Extract the [x, y] coordinate from the center of the cell holding the provided text.  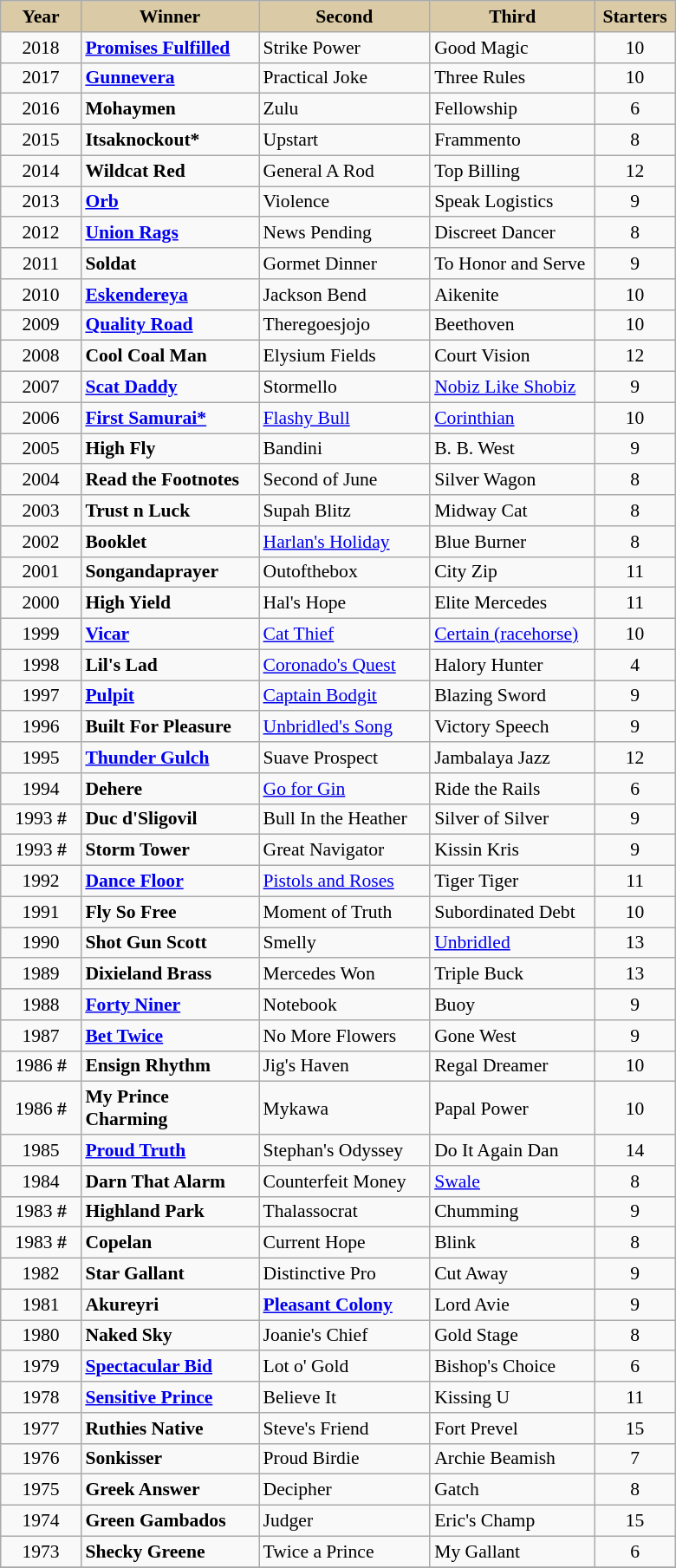
1973 [42, 1552]
Strike Power [344, 48]
Blazing Sword [512, 696]
Pleasant Colony [344, 1304]
Nobiz Like Shobiz [512, 387]
Dixieland Brass [170, 974]
Corinthian [512, 418]
Halory Hunter [512, 665]
Shot Gun Scott [170, 943]
1975 [42, 1490]
7 [634, 1459]
Cool Coal Man [170, 356]
2017 [42, 78]
Silver of Silver [512, 819]
1991 [42, 912]
Soldat [170, 264]
2015 [42, 140]
1977 [42, 1428]
Duc d'Sligovil [170, 819]
1981 [42, 1304]
Victory Speech [512, 727]
Captain Bodgit [344, 696]
Winner [170, 16]
High Fly [170, 449]
1979 [42, 1367]
Counterfeit Money [344, 1181]
1988 [42, 1005]
Frammento [512, 140]
Gatch [512, 1490]
Twice a Prince [344, 1552]
Discreet Dancer [512, 233]
Midway Cat [512, 511]
Hal's Hope [344, 603]
Cat Thief [344, 634]
Greek Answer [170, 1490]
Lord Avie [512, 1304]
2005 [42, 449]
Dance Floor [170, 882]
Mercedes Won [344, 974]
Current Hope [344, 1243]
Bet Twice [170, 1036]
Akureyri [170, 1304]
2000 [42, 603]
Beethoven [512, 325]
Steve's Friend [344, 1428]
Jambalaya Jazz [512, 758]
Papal Power [512, 1108]
General A Rod [344, 171]
Gold Stage [512, 1336]
Judger [344, 1521]
Triple Buck [512, 974]
Trust n Luck [170, 511]
Fellowship [512, 109]
Sensitive Prince [170, 1397]
Darn That Alarm [170, 1181]
2002 [42, 542]
Swale [512, 1181]
Practical Joke [344, 78]
2016 [42, 109]
1980 [42, 1336]
1990 [42, 943]
Ride the Rails [512, 789]
Ruthies Native [170, 1428]
Silver Wagon [512, 480]
Mykawa [344, 1108]
Lil's Lad [170, 665]
Suave Prospect [344, 758]
Regal Dreamer [512, 1066]
Gone West [512, 1036]
1994 [42, 789]
Quality Road [170, 325]
Wildcat Red [170, 171]
Eskendereya [170, 295]
Subordinated Debt [512, 912]
Gunnevera [170, 78]
2007 [42, 387]
Orb [170, 202]
Flashy Bull [344, 418]
Pistols and Roses [344, 882]
Buoy [512, 1005]
Unbridled's Song [344, 727]
Built For Pleasure [170, 727]
2009 [42, 325]
Bishop's Choice [512, 1367]
Second of June [344, 480]
Spectacular Bid [170, 1367]
Stormello [344, 387]
Upstart [344, 140]
2006 [42, 418]
1974 [42, 1521]
Do It Again Dan [512, 1150]
2001 [42, 572]
1998 [42, 665]
Stephan's Odyssey [344, 1150]
Storm Tower [170, 850]
Kissing U [512, 1397]
Supah Blitz [344, 511]
Second [344, 16]
City Zip [512, 572]
Proud Birdie [344, 1459]
My Prince Charming [170, 1108]
Thalassocrat [344, 1212]
2012 [42, 233]
Fly So Free [170, 912]
Chumming [512, 1212]
Elite Mercedes [512, 603]
Shecky Greene [170, 1552]
Jackson Bend [344, 295]
1978 [42, 1397]
1989 [42, 974]
Itsaknockout* [170, 140]
Promises Fulfilled [170, 48]
My Gallant [512, 1552]
Star Gallant [170, 1274]
2018 [42, 48]
1997 [42, 696]
Naked Sky [170, 1336]
Go for Gin [344, 789]
Tiger Tiger [512, 882]
Proud Truth [170, 1150]
Cut Away [512, 1274]
Aikenite [512, 295]
1992 [42, 882]
Lot o' Gold [344, 1367]
1985 [42, 1150]
1984 [42, 1181]
Unbridled [512, 943]
Vicar [170, 634]
Top Billing [512, 171]
Good Magic [512, 48]
Certain (racehorse) [512, 634]
Highland Park [170, 1212]
2011 [42, 264]
Forty Niner [170, 1005]
Smelly [344, 943]
2014 [42, 171]
Three Rules [512, 78]
Theregoesjojo [344, 325]
Elysium Fields [344, 356]
2008 [42, 356]
Distinctive Pro [344, 1274]
Notebook [344, 1005]
Ensign Rhythm [170, 1066]
Read the Footnotes [170, 480]
Joanie's Chief [344, 1336]
Songandaprayer [170, 572]
Year [42, 16]
Pulpit [170, 696]
Archie Beamish [512, 1459]
2010 [42, 295]
Blue Burner [512, 542]
14 [634, 1150]
Starters [634, 16]
Bull In the Heather [344, 819]
Violence [344, 202]
1982 [42, 1274]
News Pending [344, 233]
Believe It [344, 1397]
High Yield [170, 603]
Gormet Dinner [344, 264]
Copelan [170, 1243]
Fort Prevel [512, 1428]
Outofthebox [344, 572]
Mohaymen [170, 109]
No More Flowers [344, 1036]
Union Rags [170, 233]
Speak Logistics [512, 202]
1987 [42, 1036]
Blink [512, 1243]
1999 [42, 634]
Booklet [170, 542]
Zulu [344, 109]
Dehere [170, 789]
2013 [42, 202]
4 [634, 665]
Harlan's Holiday [344, 542]
Eric's Champ [512, 1521]
Bandini [344, 449]
Coronado's Quest [344, 665]
Third [512, 16]
Sonkisser [170, 1459]
B. B. West [512, 449]
Kissin Kris [512, 850]
Decipher [344, 1490]
Scat Daddy [170, 387]
1996 [42, 727]
First Samurai* [170, 418]
2003 [42, 511]
Green Gambados [170, 1521]
Jig's Haven [344, 1066]
Thunder Gulch [170, 758]
Great Navigator [344, 850]
Court Vision [512, 356]
2004 [42, 480]
Moment of Truth [344, 912]
1976 [42, 1459]
To Honor and Serve [512, 264]
1995 [42, 758]
